Capture the cell that displays the provided text and extract its [X, Y] central coordinate. 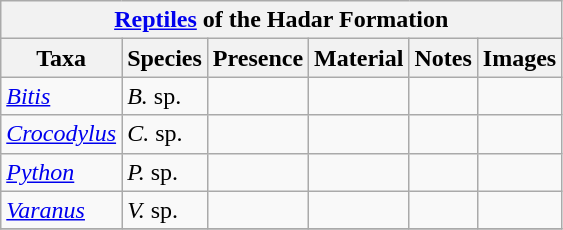
Notes [443, 58]
V. sp. [165, 210]
Species [165, 58]
Presence [258, 58]
B. sp. [165, 96]
Taxa [62, 58]
Python [62, 172]
Reptiles of the Hadar Formation [282, 20]
P. sp. [165, 172]
Varanus [62, 210]
C. sp. [165, 134]
Images [519, 58]
Material [359, 58]
Crocodylus [62, 134]
Bitis [62, 96]
